Extract the [x, y] coordinate from the center of the cell holding the provided text.  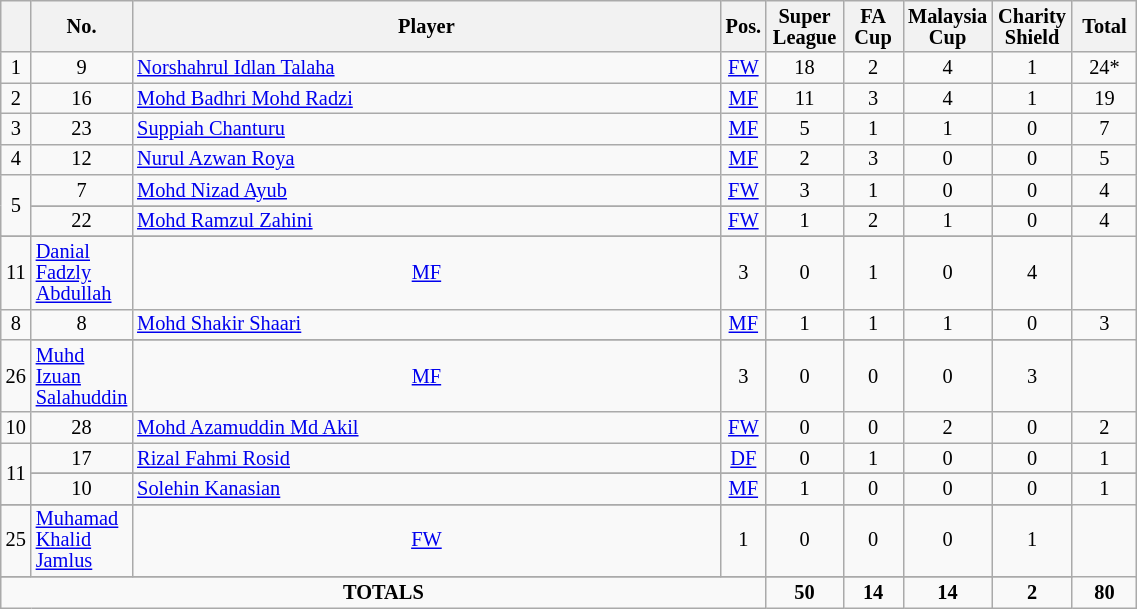
DF [744, 458]
TOTALS [384, 592]
Mohd Shakir Shaari [426, 324]
24* [1104, 68]
Suppiah Chanturu [426, 128]
Mohd Badhri Mohd Radzi [426, 98]
Nurul Azwan Roya [426, 160]
Player [426, 26]
Mohd Azamuddin Md Akil [426, 428]
12 [82, 160]
Super League [804, 26]
Danial Fadzly Abdullah [82, 272]
Pos. [744, 26]
Total [1104, 26]
FA Cup [873, 26]
Muhd Izuan Salahuddin [82, 376]
Charity Shield [1032, 26]
25 [16, 540]
80 [1104, 592]
Rizal Fahmi Rosid [426, 458]
28 [82, 428]
Norshahrul Idlan Talaha [426, 68]
Mohd Ramzul Zahini [426, 220]
9 [82, 68]
No. [82, 26]
23 [82, 128]
26 [16, 376]
19 [1104, 98]
17 [82, 458]
16 [82, 98]
Malaysia Cup [948, 26]
Mohd Nizad Ayub [426, 190]
18 [804, 68]
Muhamad Khalid Jamlus [82, 540]
22 [82, 220]
Solehin Kanasian [426, 488]
50 [804, 592]
